For the text-containing cell, return its midpoint in [X, Y] coordinate format. 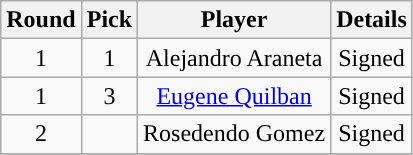
3 [109, 96]
Details [372, 20]
2 [41, 134]
Round [41, 20]
Alejandro Araneta [234, 58]
Rosedendo Gomez [234, 134]
Player [234, 20]
Pick [109, 20]
Eugene Quilban [234, 96]
